Return the (X, Y) coordinate for the center point of the cell that contains the specified text.  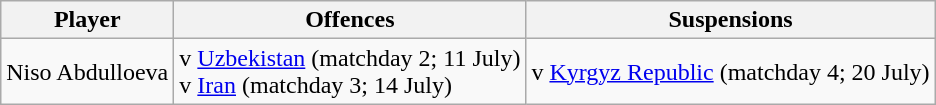
Offences (350, 20)
Suspensions (730, 20)
v Kyrgyz Republic (matchday 4; 20 July) (730, 72)
Niso Abdulloeva (88, 72)
Player (88, 20)
v Uzbekistan (matchday 2; 11 July) v Iran (matchday 3; 14 July) (350, 72)
